Provide the (X, Y) coordinate of the cell's center where the given text is located.  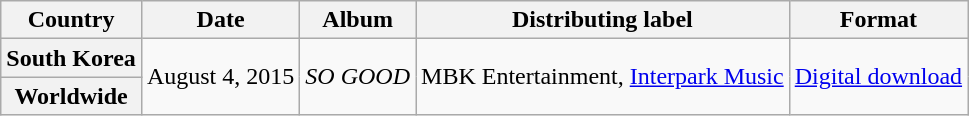
Album (358, 20)
Digital download (878, 77)
Worldwide (72, 96)
August 4, 2015 (220, 77)
SO GOOD (358, 77)
Format (878, 20)
MBK Entertainment, Interpark Music (603, 77)
Country (72, 20)
Date (220, 20)
Distributing label (603, 20)
South Korea (72, 58)
